Identify which cell holds the provided text, then report its (x, y) central coordinate. 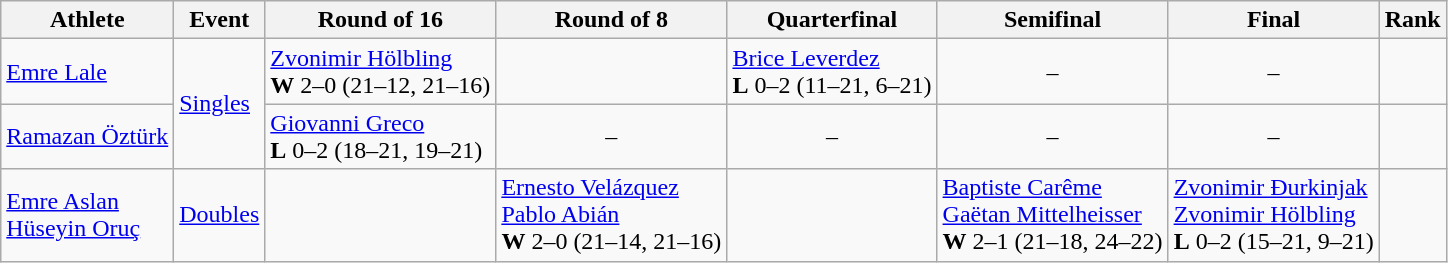
Athlete (88, 20)
Rank (1412, 20)
Final (1274, 20)
Zvonimir ĐurkinjakZvonimir HölblingL 0–2 (15–21, 9–21) (1274, 215)
Emre Lale (88, 72)
Semifinal (1052, 20)
Emre AslanHüseyin Oruç (88, 215)
Round of 8 (612, 20)
Event (220, 20)
Round of 16 (380, 20)
Zvonimir HölblingW 2–0 (21–12, 21–16) (380, 72)
Doubles (220, 215)
Brice LeverdezL 0–2 (11–21, 6–21) (832, 72)
Ernesto VelázquezPablo AbiánW 2–0 (21–14, 21–16) (612, 215)
Quarterfinal (832, 20)
Baptiste CarêmeGaëtan MittelheisserW 2–1 (21–18, 24–22) (1052, 215)
Ramazan Öztürk (88, 136)
Giovanni GrecoL 0–2 (18–21, 19–21) (380, 136)
Singles (220, 104)
